Provide the [x, y] coordinate of the cell's center where the given text is located.  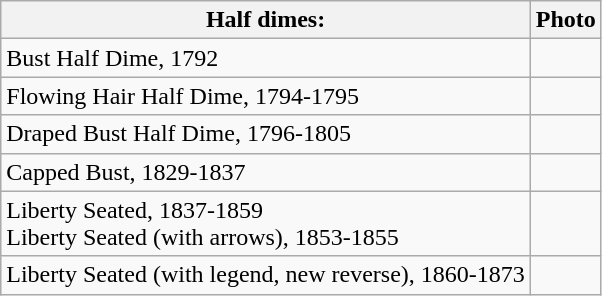
Flowing Hair Half Dime, 1794-1795 [266, 96]
Photo [566, 20]
Draped Bust Half Dime, 1796-1805 [266, 134]
Liberty Seated (with legend, new reverse), 1860-1873 [266, 275]
Half dimes: [266, 20]
Liberty Seated, 1837-1859Liberty Seated (with arrows), 1853-1855 [266, 224]
Bust Half Dime, 1792 [266, 58]
Capped Bust, 1829-1837 [266, 172]
